From the cell containing the given text, extract its center point as [x, y] coordinate. 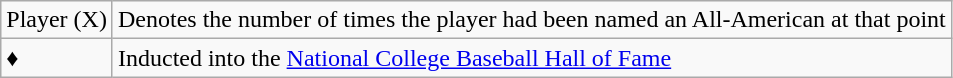
Denotes the number of times the player had been named an All-American at that point [532, 20]
Inducted into the National College Baseball Hall of Fame [532, 58]
Player (X) [57, 20]
♦ [57, 58]
